Extract the [x, y] coordinate from the center of the cell holding the provided text.  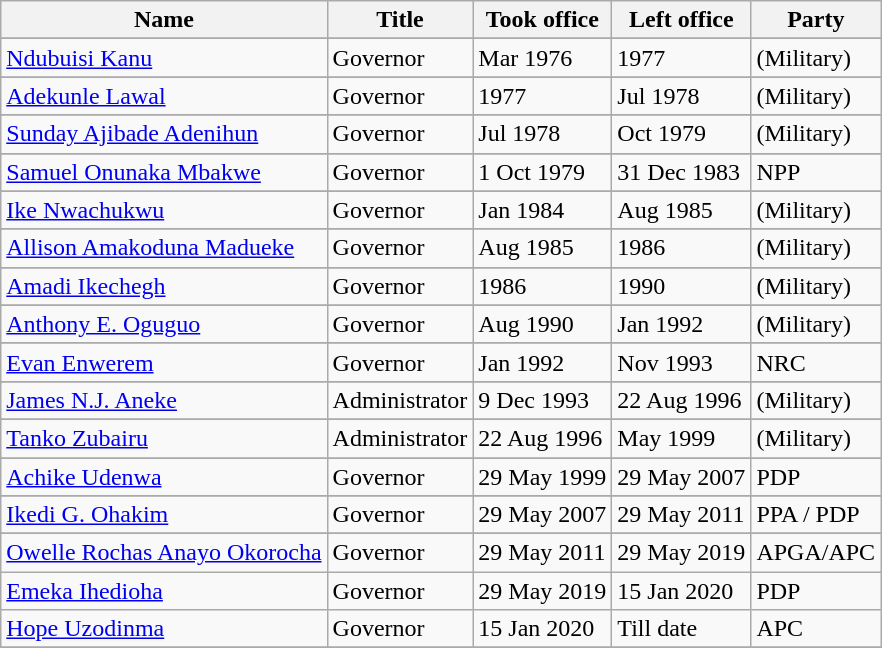
Tanko Zubairu [164, 438]
Samuel Onunaka Mbakwe [164, 172]
Evan Enwerem [164, 362]
NPP [816, 172]
Title [400, 20]
Amadi Ikechegh [164, 286]
James N.J. Aneke [164, 400]
Ikedi G. Ohakim [164, 515]
9 Dec 1993 [542, 400]
APGA/APC [816, 553]
Aug 1990 [542, 324]
Allison Amakoduna Madueke [164, 248]
NRC [816, 362]
Mar 1976 [542, 58]
Nov 1993 [682, 362]
Sunday Ajibade Adenihun [164, 134]
Emeka Ihedioha [164, 591]
29 May 1999 [542, 477]
Achike Udenwa [164, 477]
Anthony E. Oguguo [164, 324]
Party [816, 20]
1990 [682, 286]
Adekunle Lawal [164, 96]
Name [164, 20]
Jan 1984 [542, 210]
Ndubuisi Kanu [164, 58]
Ike Nwachukwu [164, 210]
APC [816, 629]
31 Dec 1983 [682, 172]
Oct 1979 [682, 134]
1 Oct 1979 [542, 172]
Till date [682, 629]
Hope Uzodinma [164, 629]
May 1999 [682, 438]
Left office [682, 20]
PPA / PDP [816, 515]
Took office [542, 20]
Owelle Rochas Anayo Okorocha [164, 553]
